Find where the given text appears and provide that cell's center as (x, y) coordinate. 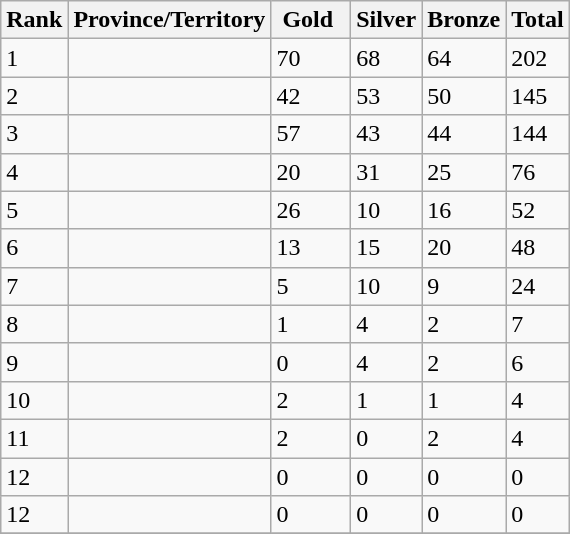
44 (464, 134)
76 (538, 172)
31 (386, 172)
50 (464, 96)
68 (386, 58)
11 (34, 438)
24 (538, 286)
43 (386, 134)
145 (538, 96)
Silver (386, 20)
144 (538, 134)
Gold (311, 20)
202 (538, 58)
3 (34, 134)
15 (386, 248)
Rank (34, 20)
26 (311, 210)
8 (34, 324)
64 (464, 58)
70 (311, 58)
53 (386, 96)
Total (538, 20)
Bronze (464, 20)
48 (538, 248)
42 (311, 96)
13 (311, 248)
16 (464, 210)
57 (311, 134)
25 (464, 172)
Province/Territory (170, 20)
52 (538, 210)
